Return the (x, y) coordinate for the center point of the cell that contains the specified text.  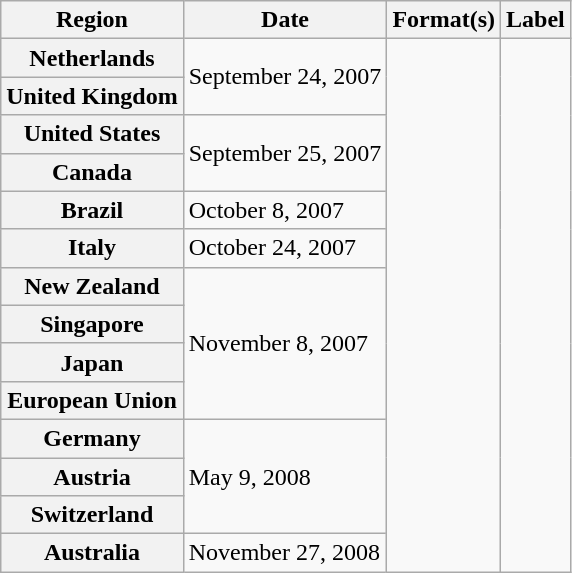
Canada (92, 172)
September 25, 2007 (285, 153)
November 27, 2008 (285, 553)
New Zealand (92, 286)
September 24, 2007 (285, 77)
Region (92, 20)
Italy (92, 248)
European Union (92, 400)
November 8, 2007 (285, 343)
Singapore (92, 324)
Germany (92, 438)
Austria (92, 477)
Date (285, 20)
United States (92, 134)
United Kingdom (92, 96)
Format(s) (444, 20)
Label (536, 20)
Brazil (92, 210)
Netherlands (92, 58)
Japan (92, 362)
Australia (92, 553)
October 24, 2007 (285, 248)
October 8, 2007 (285, 210)
Switzerland (92, 515)
May 9, 2008 (285, 476)
